Output the (X, Y) coordinate of the center of the cell containing the given text.  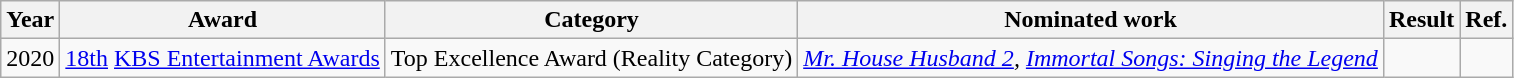
Year (30, 20)
Nominated work (1091, 20)
Category (591, 20)
18th KBS Entertainment Awards (223, 58)
Result (1421, 20)
Top Excellence Award (Reality Category) (591, 58)
2020 (30, 58)
Award (223, 20)
Mr. House Husband 2, Immortal Songs: Singing the Legend (1091, 58)
Ref. (1486, 20)
